Locate the cell with the specified text and output its [X, Y] center coordinate. 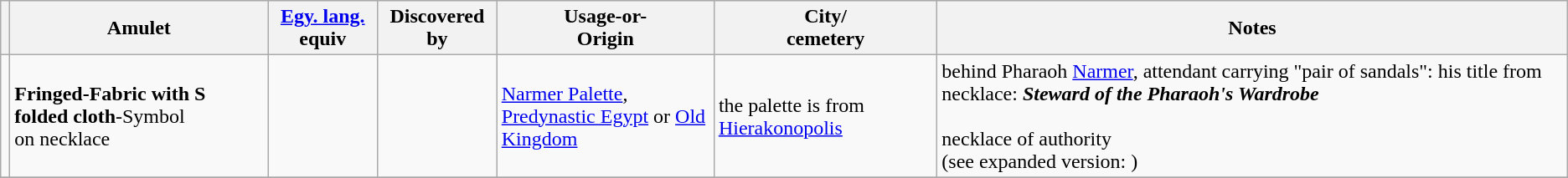
Amulet [139, 28]
Fringed-Fabric with S folded cloth-Symbol on necklace [139, 116]
Egy. lang. equiv [323, 28]
the palette is from Hierakonopolis [825, 116]
City/cemetery [825, 28]
Narmer Palette,Predynastic Egypt or Old Kingdom [605, 116]
Discovered by [437, 28]
Usage-or-Origin [605, 28]
Notes [1252, 28]
